Extract the (X, Y) coordinate from the center of the cell holding the provided text.  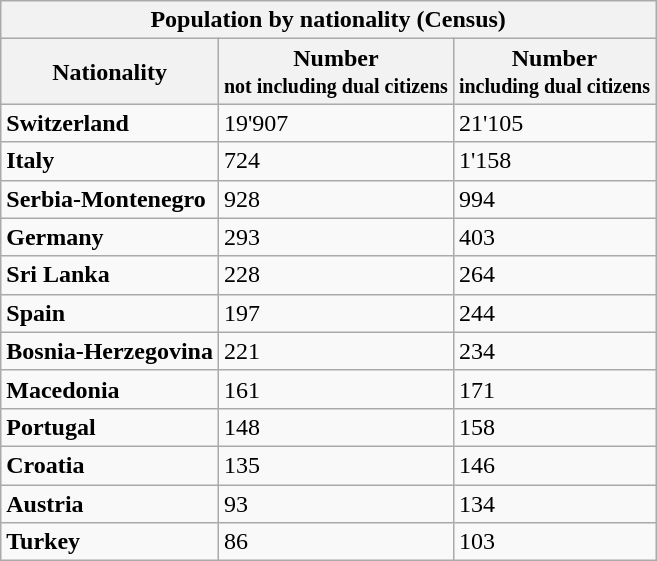
928 (336, 199)
86 (336, 542)
293 (336, 237)
264 (554, 275)
Sri Lanka (110, 275)
228 (336, 275)
21'105 (554, 123)
Spain (110, 313)
158 (554, 427)
Croatia (110, 465)
Portugal (110, 427)
994 (554, 199)
Serbia-Montenegro (110, 199)
134 (554, 503)
93 (336, 503)
Turkey (110, 542)
Italy (110, 161)
Number including dual citizens (554, 72)
221 (336, 351)
148 (336, 427)
403 (554, 237)
244 (554, 313)
Nationality (110, 72)
Austria (110, 503)
Bosnia-Herzegovina (110, 351)
197 (336, 313)
Number not including dual citizens (336, 72)
135 (336, 465)
161 (336, 389)
Population by nationality (Census) (328, 20)
Switzerland (110, 123)
146 (554, 465)
103 (554, 542)
19'907 (336, 123)
234 (554, 351)
Germany (110, 237)
724 (336, 161)
Macedonia (110, 389)
171 (554, 389)
1'158 (554, 161)
